Locate the cell with the specified text and output its (X, Y) center coordinate. 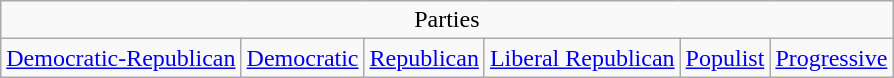
Liberal Republican (582, 58)
Democratic-Republican (121, 58)
Populist (725, 58)
Progressive (832, 58)
Republican (424, 58)
Parties (447, 20)
Democratic (302, 58)
